Return [X, Y] of the center of cell containing provided text 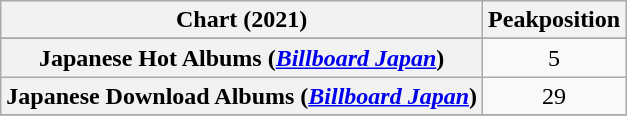
Japanese Download Albums (Billboard Japan) [242, 96]
5 [554, 58]
Peakposition [554, 20]
Chart (2021) [242, 20]
29 [554, 96]
Japanese Hot Albums (Billboard Japan) [242, 58]
